For the text-containing cell, return its midpoint in (X, Y) coordinate format. 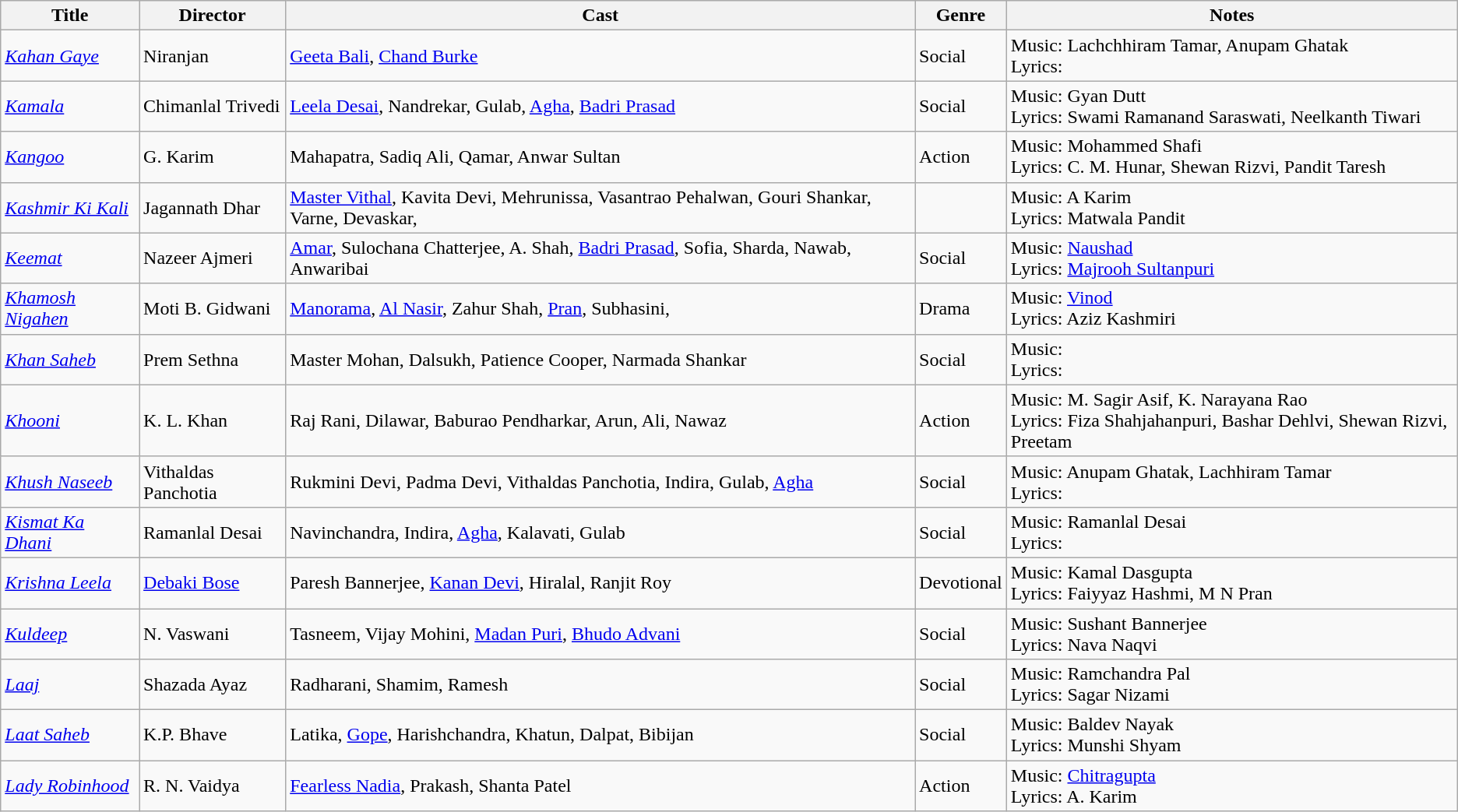
Niranjan (213, 56)
R. N. Vaidya (213, 786)
Laaj (70, 685)
Leela Desai, Nandrekar, Gulab, Agha, Badri Prasad (600, 106)
Raj Rani, Dilawar, Baburao Pendharkar, Arun, Ali, Nawaz (600, 420)
Khooni (70, 420)
Mahapatra, Sadiq Ali, Qamar, Anwar Sultan (600, 157)
N. Vaswani (213, 634)
Vithaldas Panchotia (213, 481)
Music: Kamal DasguptaLyrics: Faiyyaz Hashmi, M N Pran (1232, 582)
Chimanlal Trivedi (213, 106)
Kahan Gaye (70, 56)
Rukmini Devi, Padma Devi, Vithaldas Panchotia, Indira, Gulab, Agha (600, 481)
Music: Gyan DuttLyrics: Swami Ramanand Saraswati, Neelkanth Tiwari (1232, 106)
Lady Robinhood (70, 786)
G. Karim (213, 157)
Music: A KarimLyrics: Matwala Pandit (1232, 207)
Debaki Bose (213, 582)
Devotional (961, 582)
Prem Sethna (213, 360)
Ramanlal Desai (213, 533)
Khush Naseeb (70, 481)
Music: M. Sagir Asif, K. Narayana RaoLyrics: Fiza Shahjahanpuri, Bashar Dehlvi, Shewan Rizvi, Preetam (1232, 420)
Master Vithal, Kavita Devi, Mehrunissa, Vasantrao Pehalwan, Gouri Shankar, Varne, Devaskar, (600, 207)
Music: Baldev NayakLyrics: Munshi Shyam (1232, 735)
Notes (1232, 16)
Music: VinodLyrics: Aziz Kashmiri (1232, 308)
Navinchandra, Indira, Agha, Kalavati, Gulab (600, 533)
Kuldeep (70, 634)
Music: ChitraguptaLyrics: A. Karim (1232, 786)
Laat Saheb (70, 735)
Genre (961, 16)
Amar, Sulochana Chatterjee, A. Shah, Badri Prasad, Sofia, Sharda, Nawab, Anwaribai (600, 258)
Cast (600, 16)
Director (213, 16)
Music: Sushant BannerjeeLyrics: Nava Naqvi (1232, 634)
K.P. Bhave (213, 735)
Kamala (70, 106)
Music: Anupam Ghatak, Lachhiram TamarLyrics: (1232, 481)
Geeta Bali, Chand Burke (600, 56)
Khamosh Nigahen (70, 308)
Fearless Nadia, Prakash, Shanta Patel (600, 786)
Khan Saheb (70, 360)
Shazada Ayaz (213, 685)
Paresh Bannerjee, Kanan Devi, Hiralal, Ranjit Roy (600, 582)
Keemat (70, 258)
Kangoo (70, 157)
Manorama, Al Nasir, Zahur Shah, Pran, Subhasini, (600, 308)
Tasneem, Vijay Mohini, Madan Puri, Bhudo Advani (600, 634)
Kashmir Ki Kali (70, 207)
Kismat Ka Dhani (70, 533)
Master Mohan, Dalsukh, Patience Cooper, Narmada Shankar (600, 360)
Drama (961, 308)
Moti B. Gidwani (213, 308)
Title (70, 16)
K. L. Khan (213, 420)
Jagannath Dhar (213, 207)
Music: Ramanlal DesaiLyrics: (1232, 533)
Music: Lachchhiram Tamar, Anupam GhatakLyrics: (1232, 56)
Music: NaushadLyrics: Majrooh Sultanpuri (1232, 258)
Latika, Gope, Harishchandra, Khatun, Dalpat, Bibijan (600, 735)
Radharani, Shamim, Ramesh (600, 685)
Music: Mohammed ShafiLyrics: C. M. Hunar, Shewan Rizvi, Pandit Taresh (1232, 157)
Krishna Leela (70, 582)
Nazeer Ajmeri (213, 258)
Music: Ramchandra PalLyrics: Sagar Nizami (1232, 685)
Music: Lyrics: (1232, 360)
